Scan for the cell matching the given text and deliver its (x, y) coordinate at center. 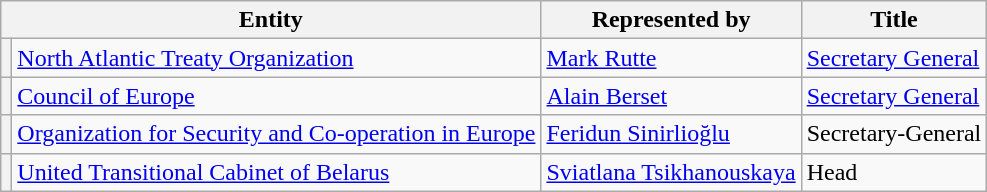
Council of Europe (276, 96)
Alain Berset (671, 96)
Mark Rutte (671, 58)
Entity (271, 20)
Head (894, 172)
North Atlantic Treaty Organization (276, 58)
Title (894, 20)
Sviatlana Tsikhanouskaya (671, 172)
Feridun Sinirlioğlu (671, 134)
United Transitional Cabinet of Belarus (276, 172)
Represented by (671, 20)
Organization for Security and Co-operation in Europe (276, 134)
Secretary-General (894, 134)
